From the cell containing the given text, extract its center point as (x, y) coordinate. 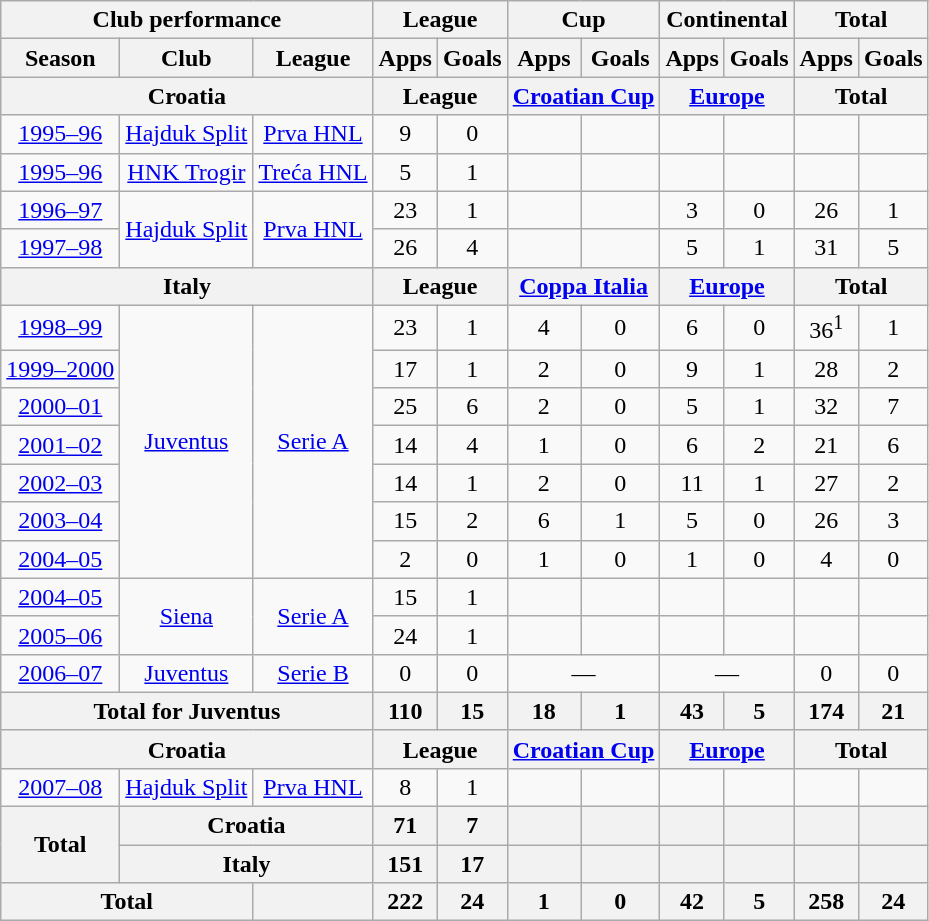
2001–02 (60, 445)
Club performance (187, 20)
43 (692, 711)
71 (405, 826)
2002–03 (60, 483)
222 (405, 902)
1998–99 (60, 328)
258 (826, 902)
Continental (727, 20)
151 (405, 864)
174 (826, 711)
2000–01 (60, 407)
18 (544, 711)
Season (60, 58)
25 (405, 407)
28 (826, 369)
2006–07 (60, 673)
32 (826, 407)
HNK Trogir (186, 172)
11 (692, 483)
8 (405, 787)
Cup (584, 20)
27 (826, 483)
2003–04 (60, 521)
31 (826, 248)
Club (186, 58)
2007–08 (60, 787)
2005–06 (60, 635)
42 (692, 902)
110 (405, 711)
361 (826, 328)
1997–98 (60, 248)
Treća HNL (313, 172)
Coppa Italia (584, 286)
Total for Juventus (187, 711)
Serie B (313, 673)
Siena (186, 616)
1996–97 (60, 210)
1999–2000 (60, 369)
